Output the (X, Y) coordinate of the center of the cell containing the given text.  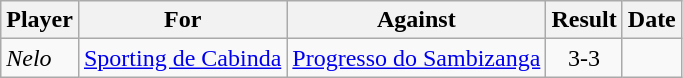
Sporting de Cabinda (182, 58)
Result (584, 20)
Player (40, 20)
Date (652, 20)
Against (416, 20)
3-3 (584, 58)
Nelo (40, 58)
Progresso do Sambizanga (416, 58)
For (182, 20)
